Detect which cell encompasses the target text, then output its (x, y) center coordinate. 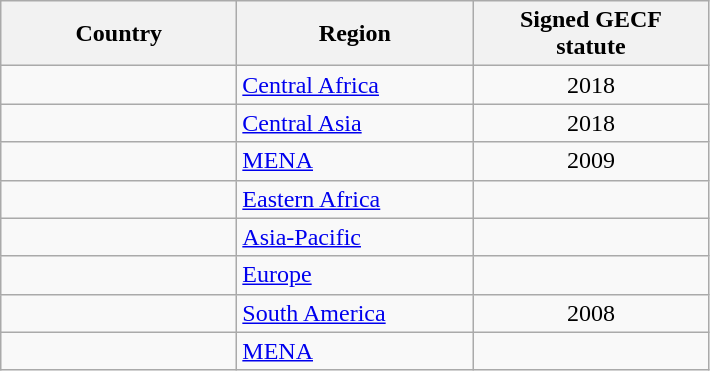
South America (355, 313)
Region (355, 34)
2008 (591, 313)
Signed GECFstatute (591, 34)
Country (119, 34)
Europe (355, 275)
Asia-Pacific (355, 237)
Central Africa (355, 85)
Eastern Africa (355, 199)
2009 (591, 161)
Central Asia (355, 123)
